For the text-containing cell, return its midpoint in (x, y) coordinate format. 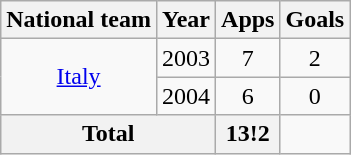
7 (248, 58)
Apps (248, 20)
Goals (315, 20)
6 (248, 96)
2004 (186, 96)
2003 (186, 58)
National team (79, 20)
13!2 (248, 134)
2 (315, 58)
0 (315, 96)
Total (108, 134)
Year (186, 20)
Italy (79, 77)
